Determine the [x, y] coordinate at the center of the cell enclosing the given text.  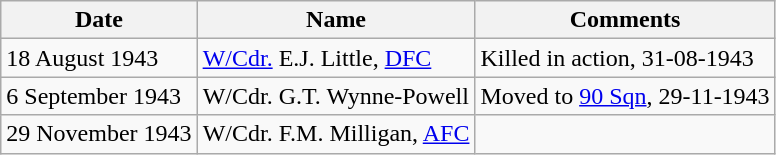
W/Cdr. G.T. Wynne-Powell [336, 96]
29 November 1943 [99, 134]
Date [99, 20]
W/Cdr. F.M. Milligan, AFC [336, 134]
18 August 1943 [99, 58]
Killed in action, 31-08-1943 [625, 58]
Comments [625, 20]
Name [336, 20]
W/Cdr. E.J. Little, DFC [336, 58]
Moved to 90 Sqn, 29-11-1943 [625, 96]
6 September 1943 [99, 96]
